Detect which cell encompasses the target text, then output its [X, Y] center coordinate. 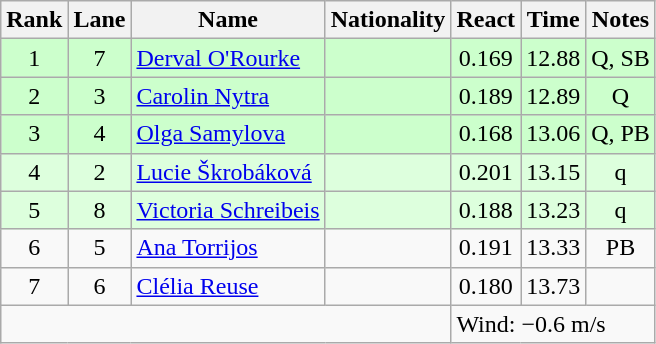
Clélia Reuse [228, 286]
13.23 [554, 210]
13.33 [554, 248]
Rank [34, 20]
Q [621, 96]
0.189 [486, 96]
Lucie Škrobáková [228, 172]
Q, PB [621, 134]
8 [100, 210]
Derval O'Rourke [228, 58]
Q, SB [621, 58]
0.188 [486, 210]
0.168 [486, 134]
0.169 [486, 58]
Notes [621, 20]
0.180 [486, 286]
13.73 [554, 286]
Wind: −0.6 m/s [554, 324]
13.15 [554, 172]
12.88 [554, 58]
Name [228, 20]
1 [34, 58]
Carolin Nytra [228, 96]
Victoria Schreibeis [228, 210]
Nationality [388, 20]
Lane [100, 20]
Time [554, 20]
13.06 [554, 134]
Olga Samylova [228, 134]
12.89 [554, 96]
0.191 [486, 248]
PB [621, 248]
React [486, 20]
Ana Torrijos [228, 248]
0.201 [486, 172]
